Return the [x, y] coordinate for the center point of the cell that contains the specified text.  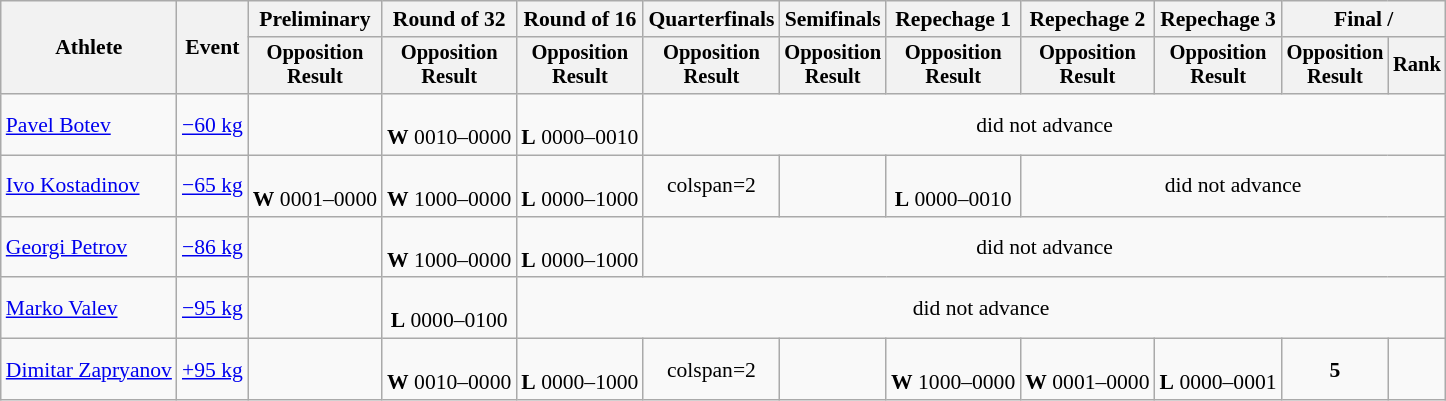
Rank [1417, 66]
−86 kg [212, 248]
−95 kg [212, 308]
Athlete [89, 48]
Georgi Petrov [89, 248]
Ivo Kostadinov [89, 186]
Dimitar Zapryanov [89, 370]
Preliminary [315, 19]
Pavel Botev [89, 124]
Round of 32 [449, 19]
Round of 16 [580, 19]
Repechage 2 [1087, 19]
Quarterfinals [711, 19]
Semifinals [832, 19]
−60 kg [212, 124]
L 0000–0001 [1218, 370]
5 [1336, 370]
Event [212, 48]
Repechage 3 [1218, 19]
+95 kg [212, 370]
Repechage 1 [953, 19]
−65 kg [212, 186]
Final / [1364, 19]
Marko Valev [89, 308]
L 0000–0100 [449, 308]
